Find where the given text appears and provide that cell's center as [x, y] coordinate. 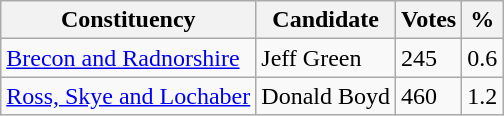
0.6 [482, 58]
Donald Boyd [326, 96]
Ross, Skye and Lochaber [128, 96]
1.2 [482, 96]
Brecon and Radnorshire [128, 58]
Constituency [128, 20]
Votes [429, 20]
245 [429, 58]
% [482, 20]
460 [429, 96]
Candidate [326, 20]
Jeff Green [326, 58]
